Locate the cell with the specified text and output its (x, y) center coordinate. 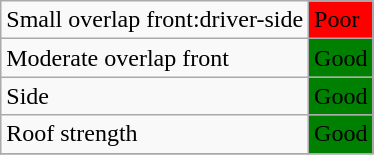
Roof strength (155, 134)
Moderate overlap front (155, 58)
Small overlap front:driver-side (155, 20)
Poor (341, 20)
Side (155, 96)
